Return the (X, Y) coordinate for the center point of the cell that contains the specified text.  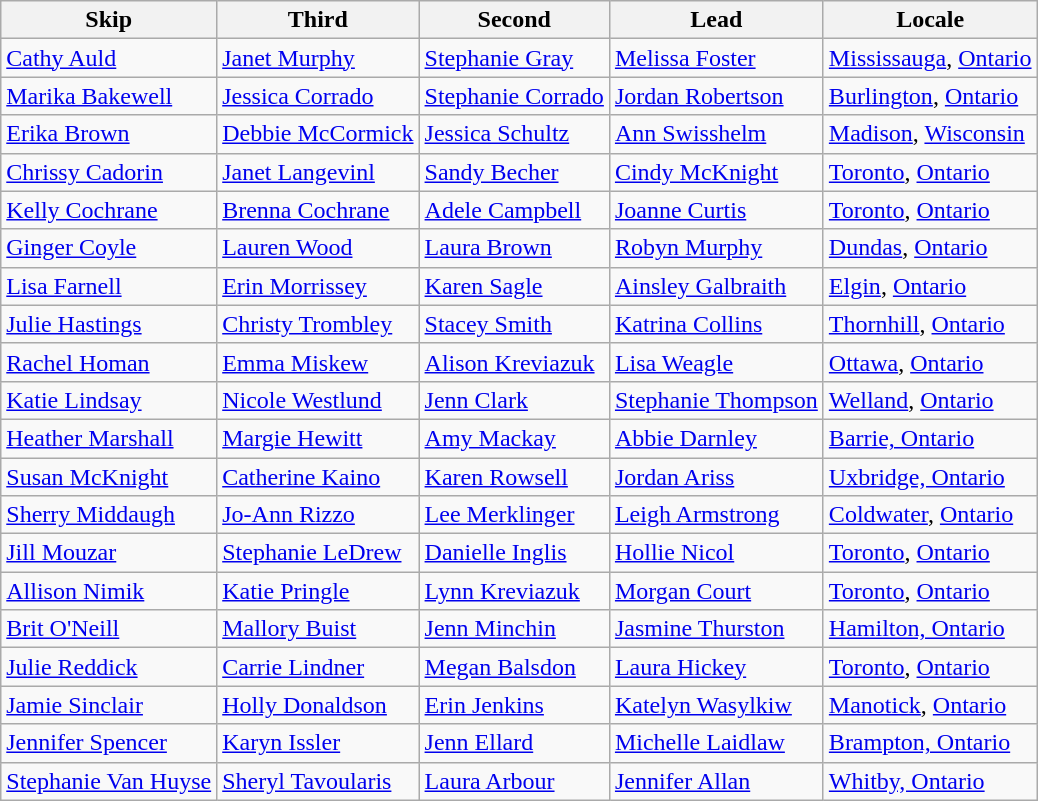
Jasmine Thurston (716, 629)
Janet Murphy (318, 58)
Jenn Minchin (514, 629)
Jordan Ariss (716, 477)
Lee Merklinger (514, 515)
Lynn Kreviazuk (514, 591)
Burlington, Ontario (930, 96)
Margie Hewitt (318, 438)
Mississauga, Ontario (930, 58)
Barrie, Ontario (930, 438)
Cindy McKnight (716, 172)
Madison, Wisconsin (930, 134)
Jo-Ann Rizzo (318, 515)
Ainsley Galbraith (716, 286)
Karen Sagle (514, 286)
Stephanie LeDrew (318, 553)
Sandy Becher (514, 172)
Julie Hastings (109, 324)
Katie Lindsay (109, 400)
Megan Balsdon (514, 667)
Ann Swisshelm (716, 134)
Hamilton, Ontario (930, 629)
Ottawa, Ontario (930, 362)
Coldwater, Ontario (930, 515)
Jamie Sinclair (109, 705)
Holly Donaldson (318, 705)
Rachel Homan (109, 362)
Catherine Kaino (318, 477)
Ginger Coyle (109, 248)
Lisa Farnell (109, 286)
Karyn Issler (318, 743)
Second (514, 20)
Manotick, Ontario (930, 705)
Katelyn Wasylkiw (716, 705)
Julie Reddick (109, 667)
Jenn Ellard (514, 743)
Cathy Auld (109, 58)
Erin Jenkins (514, 705)
Stephanie Corrado (514, 96)
Laura Hickey (716, 667)
Jennifer Spencer (109, 743)
Katie Pringle (318, 591)
Brit O'Neill (109, 629)
Danielle Inglis (514, 553)
Morgan Court (716, 591)
Mallory Buist (318, 629)
Jessica Schultz (514, 134)
Elgin, Ontario (930, 286)
Brampton, Ontario (930, 743)
Amy Mackay (514, 438)
Jennifer Allan (716, 781)
Marika Bakewell (109, 96)
Third (318, 20)
Jill Mouzar (109, 553)
Stephanie Gray (514, 58)
Lauren Wood (318, 248)
Locale (930, 20)
Michelle Laidlaw (716, 743)
Stephanie Thompson (716, 400)
Sherry Middaugh (109, 515)
Sheryl Tavoularis (318, 781)
Thornhill, Ontario (930, 324)
Laura Arbour (514, 781)
Stephanie Van Huyse (109, 781)
Jessica Corrado (318, 96)
Janet Langevinl (318, 172)
Alison Kreviazuk (514, 362)
Dundas, Ontario (930, 248)
Abbie Darnley (716, 438)
Whitby, Ontario (930, 781)
Erika Brown (109, 134)
Chrissy Cadorin (109, 172)
Kelly Cochrane (109, 210)
Stacey Smith (514, 324)
Skip (109, 20)
Leigh Armstrong (716, 515)
Adele Campbell (514, 210)
Allison Nimik (109, 591)
Joanne Curtis (716, 210)
Nicole Westlund (318, 400)
Laura Brown (514, 248)
Debbie McCormick (318, 134)
Melissa Foster (716, 58)
Christy Trombley (318, 324)
Jordan Robertson (716, 96)
Carrie Lindner (318, 667)
Karen Rowsell (514, 477)
Robyn Murphy (716, 248)
Lead (716, 20)
Hollie Nicol (716, 553)
Erin Morrissey (318, 286)
Heather Marshall (109, 438)
Brenna Cochrane (318, 210)
Welland, Ontario (930, 400)
Katrina Collins (716, 324)
Emma Miskew (318, 362)
Lisa Weagle (716, 362)
Susan McKnight (109, 477)
Jenn Clark (514, 400)
Uxbridge, Ontario (930, 477)
